Search for the cell housing the specified text and yield its [x, y] center coordinate. 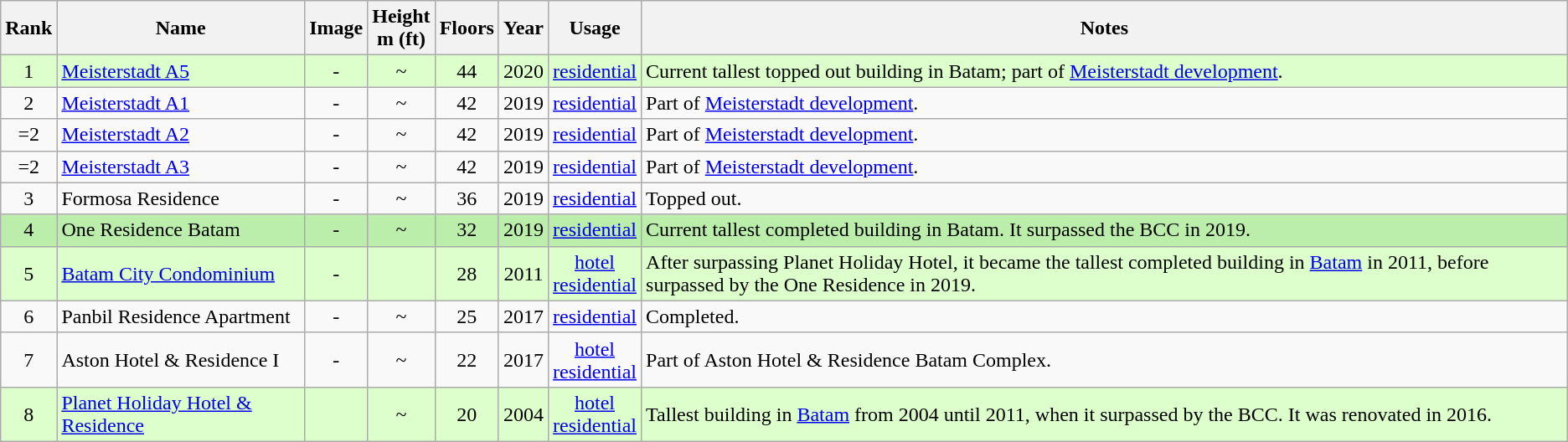
6 [28, 316]
Aston Hotel & Residence I [181, 360]
Topped out. [1105, 198]
Year [523, 28]
Meisterstadt A2 [181, 135]
After surpassing Planet Holiday Hotel, it became the tallest completed building in Batam in 2011, before surpassed by the One Residence in 2019. [1105, 273]
Floors [467, 28]
2011 [523, 273]
Current tallest topped out building in Batam; part of Meisterstadt development. [1105, 71]
22 [467, 360]
Panbil Residence Apartment [181, 316]
20 [467, 414]
36 [467, 198]
Name [181, 28]
Current tallest completed building in Batam. It surpassed the BCC in 2019. [1105, 230]
Meisterstadt A5 [181, 71]
Heightm (ft) [401, 28]
44 [467, 71]
Tallest building in Batam from 2004 until 2011, when it surpassed by the BCC. It was renovated in 2016. [1105, 414]
Formosa Residence [181, 198]
1 [28, 71]
3 [28, 198]
25 [467, 316]
28 [467, 273]
Planet Holiday Hotel & Residence [181, 414]
2004 [523, 414]
7 [28, 360]
4 [28, 230]
One Residence Batam [181, 230]
Part of Aston Hotel & Residence Batam Complex. [1105, 360]
Image [337, 28]
8 [28, 414]
Rank [28, 28]
Usage [595, 28]
Notes [1105, 28]
5 [28, 273]
Meisterstadt A3 [181, 167]
Meisterstadt A1 [181, 103]
2 [28, 103]
Completed. [1105, 316]
Batam City Condominium [181, 273]
32 [467, 230]
2020 [523, 71]
